Search for the cell housing the specified text and yield its (X, Y) center coordinate. 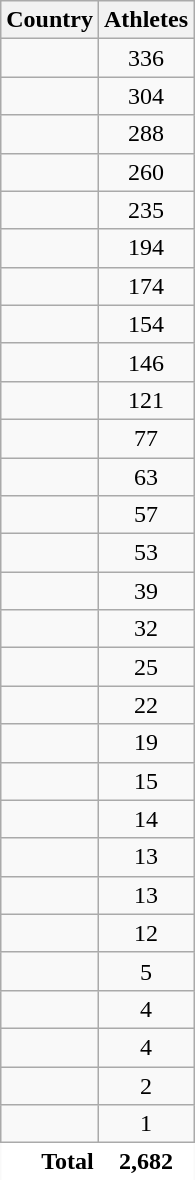
2 (146, 1085)
57 (146, 515)
5 (146, 971)
63 (146, 477)
146 (146, 362)
304 (146, 96)
53 (146, 553)
19 (146, 743)
2,682 (146, 1162)
77 (146, 438)
14 (146, 819)
174 (146, 286)
154 (146, 324)
Country (50, 20)
1 (146, 1124)
194 (146, 248)
235 (146, 210)
336 (146, 58)
25 (146, 667)
260 (146, 172)
121 (146, 400)
Athletes (146, 20)
288 (146, 134)
Total (50, 1162)
22 (146, 705)
39 (146, 591)
12 (146, 933)
15 (146, 781)
32 (146, 629)
